Identify which cell holds the provided text, then report its (x, y) central coordinate. 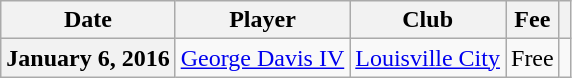
Player (262, 20)
Date (88, 20)
Fee (533, 20)
Club (428, 20)
Free (533, 58)
Louisville City (428, 58)
January 6, 2016 (88, 58)
George Davis IV (262, 58)
